For the text-containing cell, return its midpoint in [x, y] coordinate format. 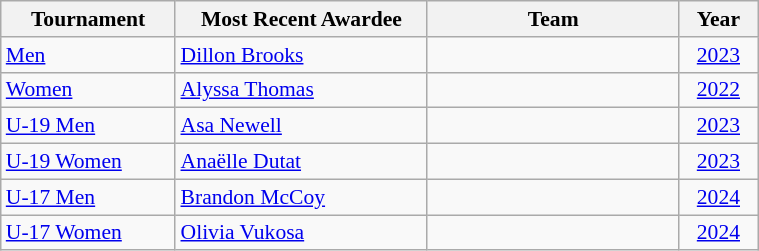
Olivia Vukosa [301, 233]
U-19 Women [88, 162]
Most Recent Awardee [301, 19]
U-17 Men [88, 197]
Alyssa Thomas [301, 90]
U-17 Women [88, 233]
Anaëlle Dutat [301, 162]
Brandon McCoy [301, 197]
Women [88, 90]
U-19 Men [88, 126]
Dillon Brooks [301, 55]
Team [553, 19]
Year [718, 19]
Asa Newell [301, 126]
Tournament [88, 19]
2022 [718, 90]
Men [88, 55]
